Capture the cell that displays the provided text and extract its [X, Y] central coordinate. 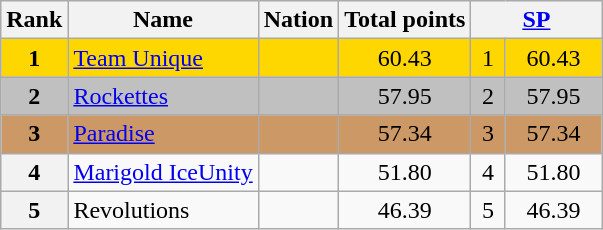
Rockettes [163, 96]
Marigold IceUnity [163, 172]
Rank [34, 20]
Team Unique [163, 58]
Revolutions [163, 210]
SP [536, 20]
Name [163, 20]
Total points [405, 20]
Nation [298, 20]
Paradise [163, 134]
